From the cell containing the given text, extract its center point as [x, y] coordinate. 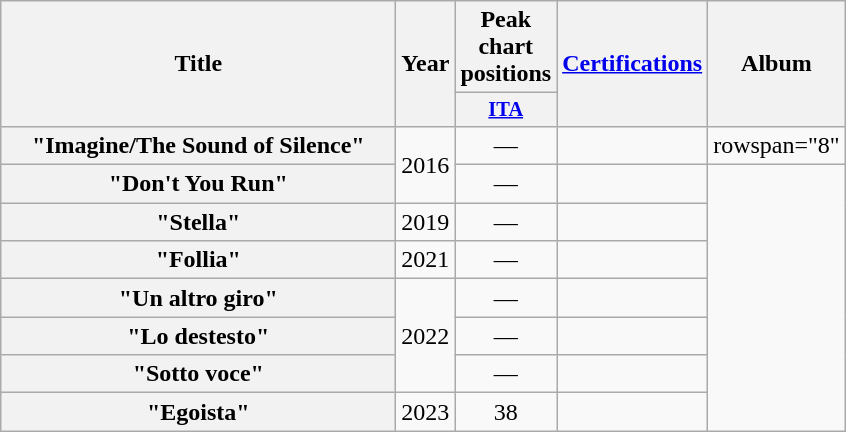
2021 [426, 260]
Peak chart positions [506, 47]
"Imagine/The Sound of Silence" [198, 145]
2022 [426, 336]
"Follia" [198, 260]
"Sotto voce" [198, 374]
"Un altro giro" [198, 298]
Certifications [632, 64]
ITA [506, 110]
Album [777, 64]
Year [426, 64]
2023 [426, 412]
2019 [426, 222]
Title [198, 64]
"Stella" [198, 222]
"Egoista" [198, 412]
2016 [426, 164]
"Lo destesto" [198, 336]
"Don't You Run" [198, 184]
38 [506, 412]
rowspan="8" [777, 145]
